Return (x, y) of the center of cell containing provided text 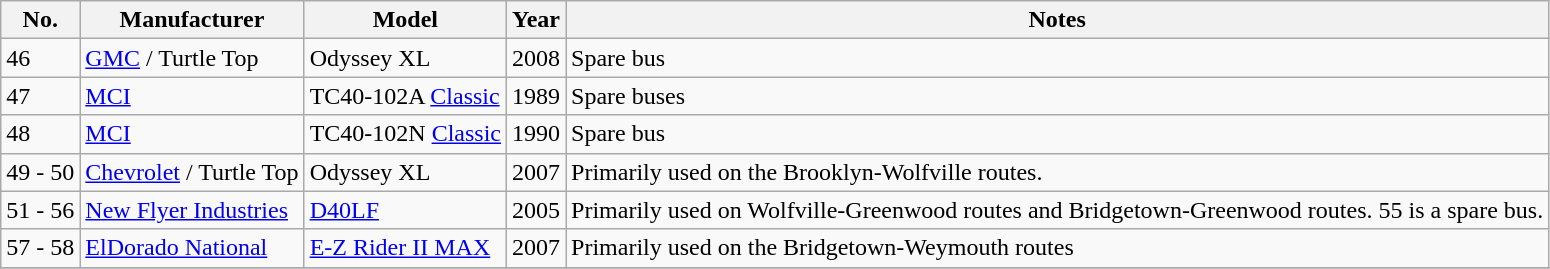
No. (40, 20)
47 (40, 96)
49 - 50 (40, 172)
46 (40, 58)
1989 (536, 96)
E-Z Rider II MAX (405, 248)
Year (536, 20)
TC40-102A Classic (405, 96)
TC40-102N Classic (405, 134)
New Flyer Industries (192, 210)
Notes (1058, 20)
Primarily used on Wolfville-Greenwood routes and Bridgetown-Greenwood routes. 55 is a spare bus. (1058, 210)
Primarily used on the Brooklyn-Wolfville routes. (1058, 172)
57 - 58 (40, 248)
GMC / Turtle Top (192, 58)
48 (40, 134)
2005 (536, 210)
2008 (536, 58)
Model (405, 20)
D40LF (405, 210)
Chevrolet / Turtle Top (192, 172)
Spare buses (1058, 96)
51 - 56 (40, 210)
ElDorado National (192, 248)
Manufacturer (192, 20)
Primarily used on the Bridgetown-Weymouth routes (1058, 248)
1990 (536, 134)
